Identify which cell holds the provided text, then report its (x, y) central coordinate. 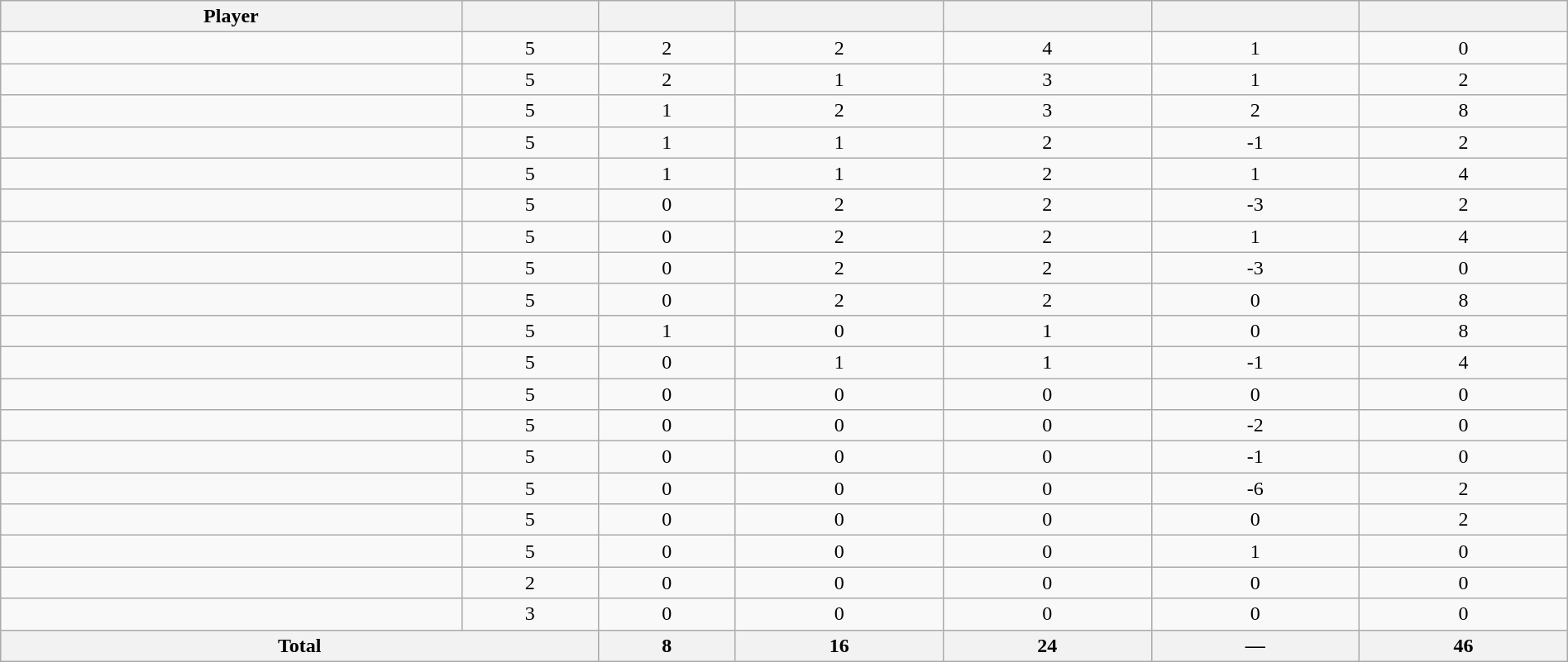
Player (232, 17)
Total (299, 645)
— (1255, 645)
24 (1048, 645)
-6 (1255, 488)
46 (1464, 645)
-2 (1255, 426)
16 (839, 645)
